Pinpoint the cell where the given text exists, returning its [X, Y] midpoint coordinate. 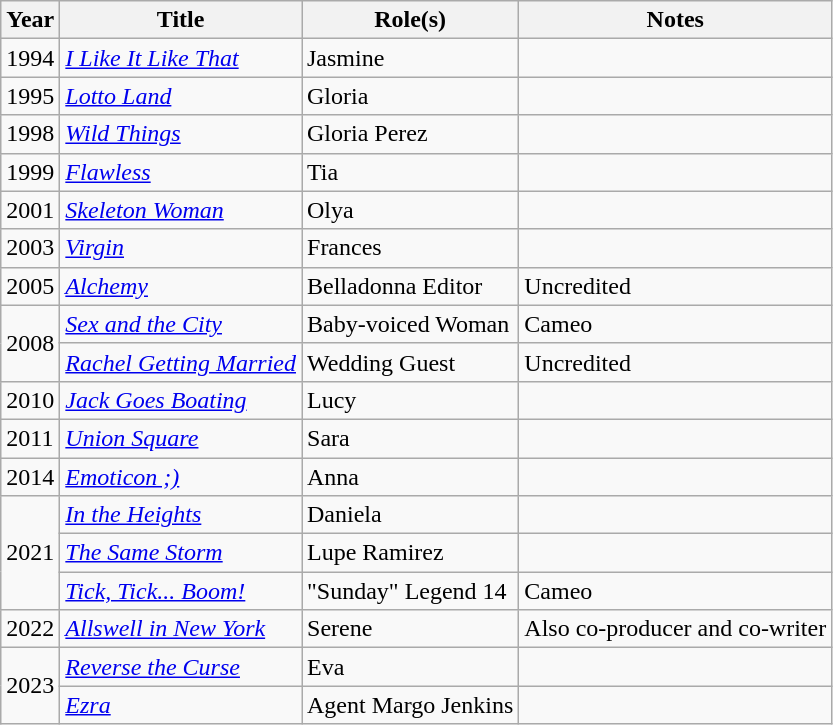
Eva [410, 667]
Lotto Land [181, 96]
Notes [676, 20]
Skeleton Woman [181, 210]
In the Heights [181, 515]
2011 [30, 438]
Tia [410, 172]
2022 [30, 629]
Sara [410, 438]
Role(s) [410, 20]
Daniela [410, 515]
Lupe Ramirez [410, 553]
Title [181, 20]
Union Square [181, 438]
Rachel Getting Married [181, 362]
Serene [410, 629]
"Sunday" Legend 14 [410, 591]
Jasmine [410, 58]
Frances [410, 248]
2008 [30, 343]
Virgin [181, 248]
Wedding Guest [410, 362]
Allswell in New York [181, 629]
2010 [30, 400]
Lucy [410, 400]
Ezra [181, 705]
Flawless [181, 172]
2003 [30, 248]
1995 [30, 96]
Alchemy [181, 286]
Year [30, 20]
Wild Things [181, 134]
Reverse the Curse [181, 667]
Jack Goes Boating [181, 400]
2014 [30, 477]
2021 [30, 553]
Also co-producer and co-writer [676, 629]
Gloria Perez [410, 134]
The Same Storm [181, 553]
Anna [410, 477]
2023 [30, 686]
Sex and the City [181, 324]
1999 [30, 172]
Emoticon ;) [181, 477]
2005 [30, 286]
2001 [30, 210]
Agent Margo Jenkins [410, 705]
Belladonna Editor [410, 286]
Baby-voiced Woman [410, 324]
1994 [30, 58]
Olya [410, 210]
I Like It Like That [181, 58]
Tick, Tick... Boom! [181, 591]
1998 [30, 134]
Gloria [410, 96]
